Detect which cell encompasses the target text, then output its (X, Y) center coordinate. 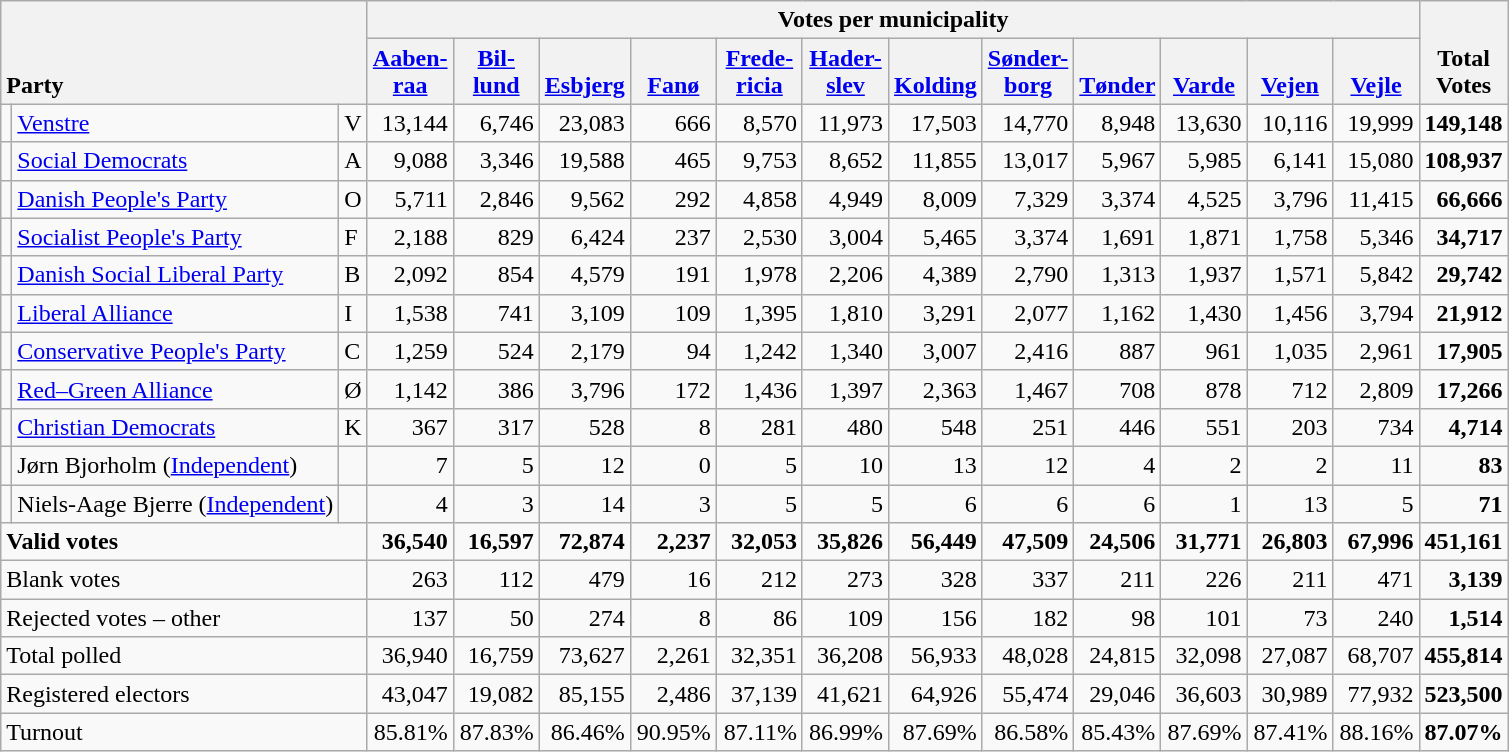
2,846 (496, 199)
Venstre (176, 123)
1,436 (759, 389)
19,999 (1376, 123)
16 (673, 580)
29,742 (1464, 275)
1,340 (845, 351)
16,597 (496, 542)
6,141 (1290, 161)
712 (1290, 389)
2,077 (1028, 313)
85.81% (410, 732)
32,351 (759, 656)
1,937 (1204, 275)
4,949 (845, 199)
71 (1464, 503)
9,088 (410, 161)
1,430 (1204, 313)
11,973 (845, 123)
480 (845, 427)
36,940 (410, 656)
8,652 (845, 161)
Blank votes (184, 580)
77,932 (1376, 694)
2,206 (845, 275)
182 (1028, 618)
36,208 (845, 656)
317 (496, 427)
1,691 (1118, 237)
149,148 (1464, 123)
328 (936, 580)
2,261 (673, 656)
1,810 (845, 313)
66,666 (1464, 199)
2,961 (1376, 351)
64,926 (936, 694)
Varde (1204, 72)
471 (1376, 580)
32,053 (759, 542)
5,346 (1376, 237)
86.46% (584, 732)
854 (496, 275)
3,346 (496, 161)
Sønder- borg (1028, 72)
86.99% (845, 732)
23,083 (584, 123)
26,803 (1290, 542)
17,266 (1464, 389)
251 (1028, 427)
2,179 (584, 351)
Total Votes (1464, 52)
172 (673, 389)
3,109 (584, 313)
O (353, 199)
524 (496, 351)
108,937 (1464, 161)
C (353, 351)
3,139 (1464, 580)
8,948 (1118, 123)
1,871 (1204, 237)
87.11% (759, 732)
Niels-Aage Bjerre (Independent) (176, 503)
14,770 (1028, 123)
274 (584, 618)
73 (1290, 618)
36,603 (1204, 694)
Hader- slev (845, 72)
1,571 (1290, 275)
13,144 (410, 123)
Valid votes (184, 542)
Vejle (1376, 72)
1,538 (410, 313)
Party (184, 52)
B (353, 275)
Registered electors (184, 694)
367 (410, 427)
85,155 (584, 694)
Total polled (184, 656)
3,004 (845, 237)
9,562 (584, 199)
1,162 (1118, 313)
4,858 (759, 199)
2,188 (410, 237)
708 (1118, 389)
11 (1376, 465)
1,259 (410, 351)
32,098 (1204, 656)
Social Democrats (176, 161)
548 (936, 427)
Jørn Bjorholm (Independent) (176, 465)
Frede- ricia (759, 72)
29,046 (1118, 694)
0 (673, 465)
3,007 (936, 351)
666 (673, 123)
386 (496, 389)
Tønder (1118, 72)
1,514 (1464, 618)
19,588 (584, 161)
Turnout (184, 732)
523,500 (1464, 694)
263 (410, 580)
337 (1028, 580)
5,711 (410, 199)
37,139 (759, 694)
48,028 (1028, 656)
4,714 (1464, 427)
68,707 (1376, 656)
465 (673, 161)
83 (1464, 465)
47,509 (1028, 542)
292 (673, 199)
Liberal Alliance (176, 313)
I (353, 313)
87.07% (1464, 732)
24,506 (1118, 542)
3,291 (936, 313)
86.58% (1028, 732)
35,826 (845, 542)
10 (845, 465)
8,570 (759, 123)
203 (1290, 427)
11,855 (936, 161)
878 (1204, 389)
Red–Green Alliance (176, 389)
212 (759, 580)
Danish People's Party (176, 199)
112 (496, 580)
Socialist People's Party (176, 237)
19,082 (496, 694)
K (353, 427)
1,397 (845, 389)
226 (1204, 580)
528 (584, 427)
1,242 (759, 351)
90.95% (673, 732)
6,746 (496, 123)
5,985 (1204, 161)
13,630 (1204, 123)
86 (759, 618)
1,395 (759, 313)
Votes per municipality (893, 20)
21,912 (1464, 313)
73,627 (584, 656)
2,790 (1028, 275)
829 (496, 237)
551 (1204, 427)
31,771 (1204, 542)
17,503 (936, 123)
Kolding (936, 72)
88.16% (1376, 732)
Bil- lund (496, 72)
961 (1204, 351)
5,967 (1118, 161)
5,465 (936, 237)
Vejen (1290, 72)
1,456 (1290, 313)
Rejected votes – other (184, 618)
85.43% (1118, 732)
5,842 (1376, 275)
273 (845, 580)
67,996 (1376, 542)
1,313 (1118, 275)
43,047 (410, 694)
1,467 (1028, 389)
50 (496, 618)
9,753 (759, 161)
887 (1118, 351)
137 (410, 618)
741 (496, 313)
101 (1204, 618)
87.41% (1290, 732)
16,759 (496, 656)
87.83% (496, 732)
734 (1376, 427)
Aaben- raa (410, 72)
451,161 (1464, 542)
41,621 (845, 694)
94 (673, 351)
479 (584, 580)
156 (936, 618)
4,389 (936, 275)
2,486 (673, 694)
56,933 (936, 656)
455,814 (1464, 656)
1,978 (759, 275)
1,758 (1290, 237)
281 (759, 427)
2,809 (1376, 389)
17,905 (1464, 351)
98 (1118, 618)
55,474 (1028, 694)
13,017 (1028, 161)
2,530 (759, 237)
446 (1118, 427)
4,579 (584, 275)
11,415 (1376, 199)
7,329 (1028, 199)
Conservative People's Party (176, 351)
1,142 (410, 389)
A (353, 161)
14 (584, 503)
191 (673, 275)
1 (1204, 503)
237 (673, 237)
2,092 (410, 275)
2,237 (673, 542)
Christian Democrats (176, 427)
8,009 (936, 199)
30,989 (1290, 694)
2,416 (1028, 351)
2,363 (936, 389)
72,874 (584, 542)
34,717 (1464, 237)
27,087 (1290, 656)
Esbjerg (584, 72)
240 (1376, 618)
1,035 (1290, 351)
15,080 (1376, 161)
10,116 (1290, 123)
6,424 (584, 237)
7 (410, 465)
V (353, 123)
56,449 (936, 542)
F (353, 237)
3,794 (1376, 313)
Fanø (673, 72)
36,540 (410, 542)
Danish Social Liberal Party (176, 275)
4,525 (1204, 199)
Ø (353, 389)
24,815 (1118, 656)
